Identify which cell holds the provided text, then report its (X, Y) central coordinate. 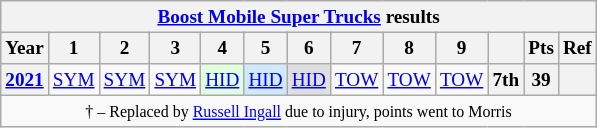
Boost Mobile Super Trucks results (299, 17)
† – Replaced by Russell Ingall due to injury, points went to Morris (299, 111)
7th (506, 80)
7 (356, 48)
Ref (577, 48)
6 (308, 48)
5 (266, 48)
4 (222, 48)
2 (124, 48)
Year (25, 48)
2021 (25, 80)
9 (461, 48)
3 (176, 48)
8 (409, 48)
1 (74, 48)
39 (542, 80)
Pts (542, 48)
